Scan for the cell matching the given text and deliver its [X, Y] coordinate at center. 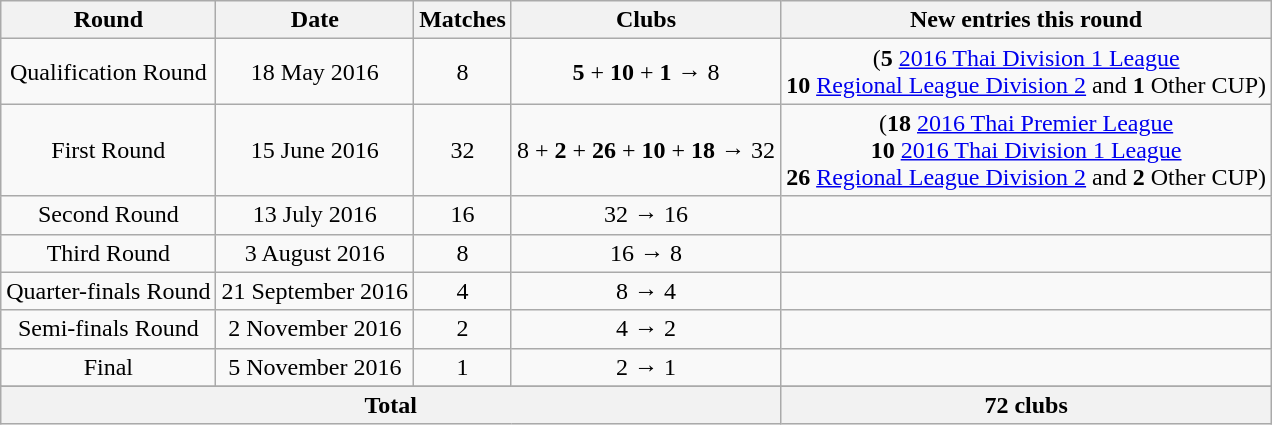
5 November 2016 [315, 367]
Qualification Round [108, 72]
16 → 8 [646, 253]
72 clubs [1026, 405]
32 [463, 150]
First Round [108, 150]
(5 2016 Thai Division 1 League 10 Regional League Division 2 and 1 Other CUP) [1026, 72]
8 → 4 [646, 291]
4 [463, 291]
Semi-finals Round [108, 329]
Matches [463, 20]
32 → 16 [646, 215]
2 November 2016 [315, 329]
(18 2016 Thai Premier League 10 2016 Thai Division 1 League 26 Regional League Division 2 and 2 Other CUP) [1026, 150]
Date [315, 20]
13 July 2016 [315, 215]
Quarter-finals Round [108, 291]
Clubs [646, 20]
Final [108, 367]
3 August 2016 [315, 253]
5 + 10 + 1 → 8 [646, 72]
1 [463, 367]
8 + 2 + 26 + 10 + 18 → 32 [646, 150]
2 [463, 329]
Second Round [108, 215]
2 → 1 [646, 367]
16 [463, 215]
New entries this round [1026, 20]
Third Round [108, 253]
15 June 2016 [315, 150]
21 September 2016 [315, 291]
Round [108, 20]
Total [391, 405]
4 → 2 [646, 329]
18 May 2016 [315, 72]
